Scan for the cell matching the given text and deliver its (x, y) coordinate at center. 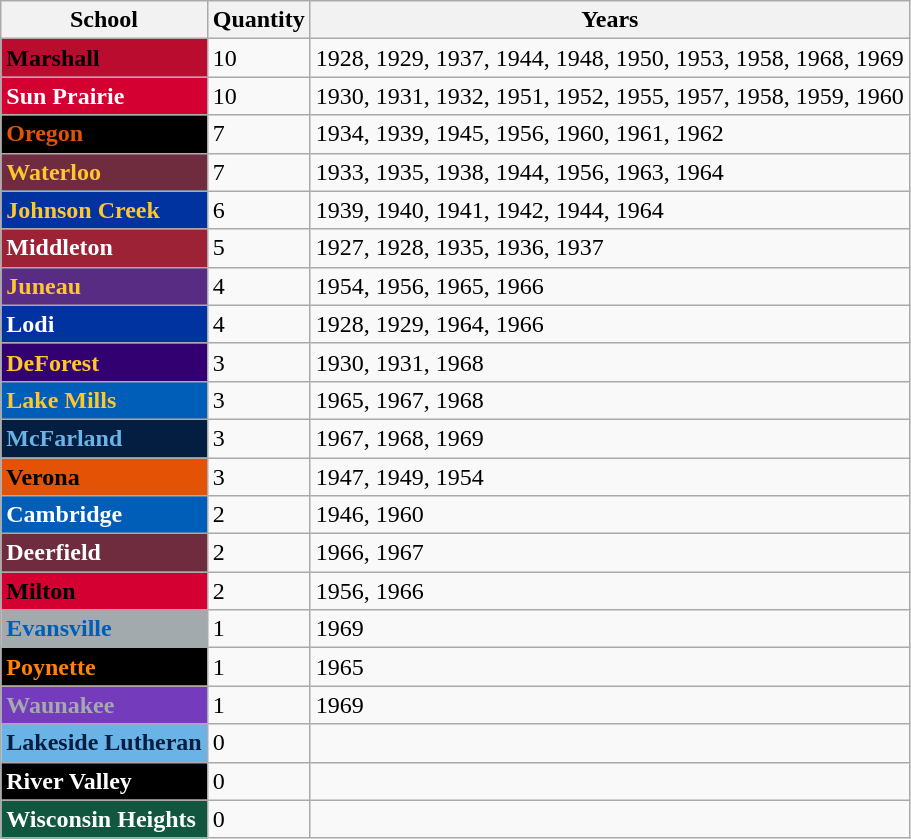
Wisconsin Heights (104, 819)
Quantity (258, 20)
1939, 1940, 1941, 1942, 1944, 1964 (610, 210)
Poynette (104, 667)
Lodi (104, 324)
Waunakee (104, 705)
5 (258, 248)
1946, 1960 (610, 515)
Milton (104, 591)
1927, 1928, 1935, 1936, 1937 (610, 248)
McFarland (104, 438)
6 (258, 210)
1934, 1939, 1945, 1956, 1960, 1961, 1962 (610, 134)
1967, 1968, 1969 (610, 438)
Evansville (104, 629)
1956, 1966 (610, 591)
Middleton (104, 248)
Deerfield (104, 553)
Cambridge (104, 515)
Marshall (104, 58)
1933, 1935, 1938, 1944, 1956, 1963, 1964 (610, 172)
1947, 1949, 1954 (610, 477)
DeForest (104, 362)
Waterloo (104, 172)
Johnson Creek (104, 210)
Years (610, 20)
1930, 1931, 1932, 1951, 1952, 1955, 1957, 1958, 1959, 1960 (610, 96)
Oregon (104, 134)
1928, 1929, 1937, 1944, 1948, 1950, 1953, 1958, 1968, 1969 (610, 58)
1966, 1967 (610, 553)
Sun Prairie (104, 96)
1930, 1931, 1968 (610, 362)
Lake Mills (104, 400)
1965 (610, 667)
Juneau (104, 286)
1954, 1956, 1965, 1966 (610, 286)
Verona (104, 477)
River Valley (104, 781)
School (104, 20)
1965, 1967, 1968 (610, 400)
Lakeside Lutheran (104, 743)
1928, 1929, 1964, 1966 (610, 324)
